Locate the cell with the specified text and output its (X, Y) center coordinate. 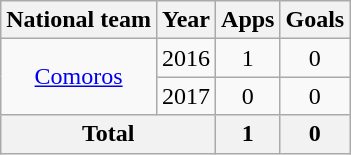
Goals (315, 20)
Year (186, 20)
2016 (186, 58)
National team (79, 20)
2017 (186, 96)
Total (108, 134)
Apps (248, 20)
Comoros (79, 77)
